Output the [x, y] coordinate of the center of the cell containing the given text.  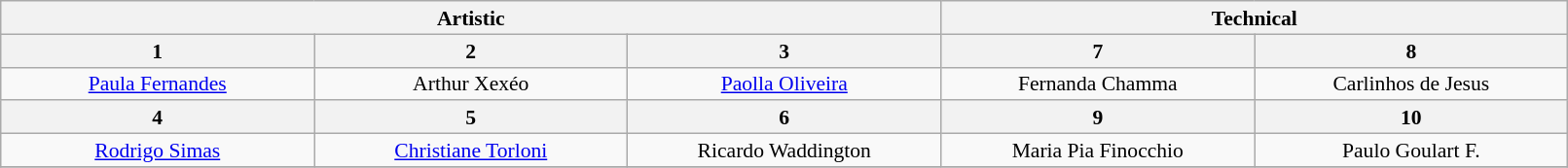
Artistic [471, 17]
Carlinhos de Jesus [1411, 84]
3 [784, 50]
Maria Pia Finocchio [1098, 151]
Fernanda Chamma [1098, 84]
Ricardo Waddington [784, 151]
Christiane Torloni [471, 151]
Arthur Xexéo [471, 84]
Paulo Goulart F. [1411, 151]
1 [158, 50]
7 [1098, 50]
Paolla Oliveira [784, 84]
5 [471, 118]
Rodrigo Simas [158, 151]
9 [1098, 118]
Technical [1255, 17]
6 [784, 118]
8 [1411, 50]
10 [1411, 118]
4 [158, 118]
2 [471, 50]
Paula Fernandes [158, 84]
